Scan for the cell matching the given text and deliver its (x, y) coordinate at center. 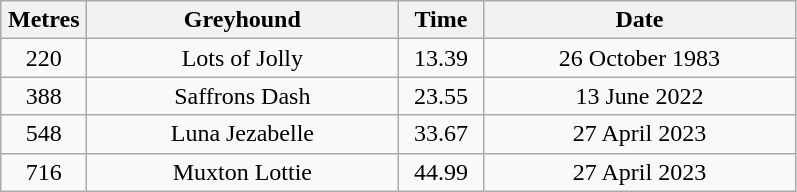
Date (640, 20)
23.55 (441, 96)
Luna Jezabelle (242, 134)
Time (441, 20)
Saffrons Dash (242, 96)
13 June 2022 (640, 96)
44.99 (441, 172)
548 (44, 134)
33.67 (441, 134)
716 (44, 172)
26 October 1983 (640, 58)
Greyhound (242, 20)
13.39 (441, 58)
Muxton Lottie (242, 172)
Metres (44, 20)
220 (44, 58)
388 (44, 96)
Lots of Jolly (242, 58)
